Determine the [X, Y] coordinate at the center of the cell enclosing the given text.  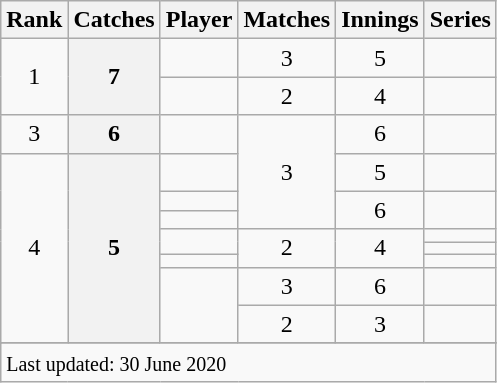
Catches [114, 20]
Rank [34, 20]
Matches [287, 20]
Innings [380, 20]
Last updated: 30 June 2020 [249, 362]
Series [460, 20]
Player [199, 20]
1 [34, 77]
7 [114, 77]
